Detect which cell encompasses the target text, then output its [X, Y] center coordinate. 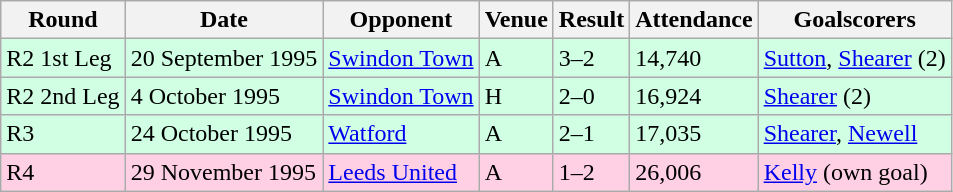
Opponent [401, 20]
Date [224, 20]
Shearer (2) [854, 96]
H [516, 96]
Round [63, 20]
16,924 [694, 96]
Watford [401, 134]
Venue [516, 20]
Attendance [694, 20]
R2 1st Leg [63, 58]
29 November 1995 [224, 172]
26,006 [694, 172]
R3 [63, 134]
Goalscorers [854, 20]
Result [591, 20]
4 October 1995 [224, 96]
2–1 [591, 134]
3–2 [591, 58]
14,740 [694, 58]
Shearer, Newell [854, 134]
Kelly (own goal) [854, 172]
24 October 1995 [224, 134]
R4 [63, 172]
R2 2nd Leg [63, 96]
Sutton, Shearer (2) [854, 58]
17,035 [694, 134]
1–2 [591, 172]
20 September 1995 [224, 58]
Leeds United [401, 172]
2–0 [591, 96]
